Extract the [x, y] coordinate from the center of the cell holding the provided text.  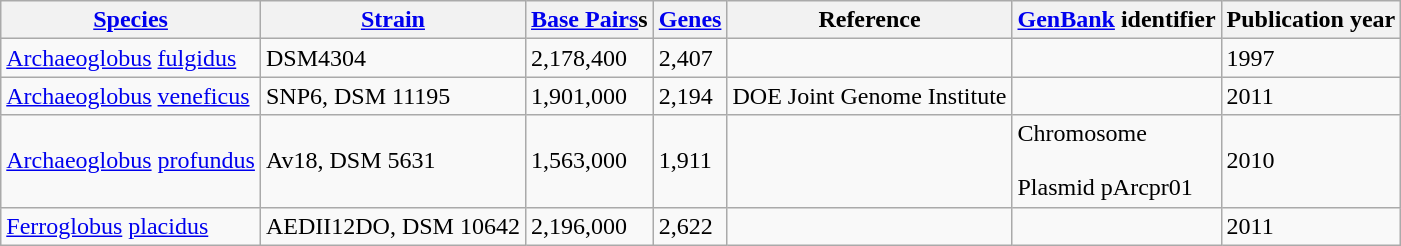
Archaeoglobus veneficus [131, 96]
Chromosome Plasmid pArcpr01 [1116, 161]
2,196,000 [589, 226]
Publication year [1311, 20]
Archaeoglobus profundus [131, 161]
DOE Joint Genome Institute [870, 96]
Archaeoglobus fulgidus [131, 58]
SNP6, DSM 11195 [392, 96]
Av18, DSM 5631 [392, 161]
1,563,000 [589, 161]
DSM4304 [392, 58]
1,901,000 [589, 96]
Ferroglobus placidus [131, 226]
Species [131, 20]
2,178,400 [589, 58]
AEDII12DO, DSM 10642 [392, 226]
Reference [870, 20]
1997 [1311, 58]
1,911 [690, 161]
2,622 [690, 226]
Genes [690, 20]
Strain [392, 20]
GenBank identifier [1116, 20]
2,194 [690, 96]
2010 [1311, 161]
Base Pairss [589, 20]
2,407 [690, 58]
